Return the (X, Y) coordinate for the center point of the cell that contains the specified text.  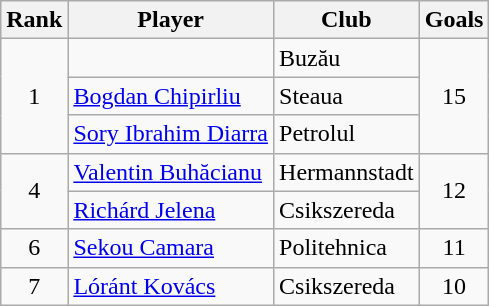
Goals (454, 20)
12 (454, 191)
Richárd Jelena (171, 210)
Politehnica (347, 248)
Hermannstadt (347, 172)
Rank (34, 20)
Club (347, 20)
10 (454, 286)
1 (34, 96)
Player (171, 20)
Steaua (347, 96)
Sekou Camara (171, 248)
Lóránt Kovács (171, 286)
4 (34, 191)
7 (34, 286)
11 (454, 248)
15 (454, 96)
Sory Ibrahim Diarra (171, 134)
Petrolul (347, 134)
Buzău (347, 58)
Bogdan Chipirliu (171, 96)
Valentin Buhăcianu (171, 172)
6 (34, 248)
